Extract the [X, Y] coordinate from the center of the cell holding the provided text.  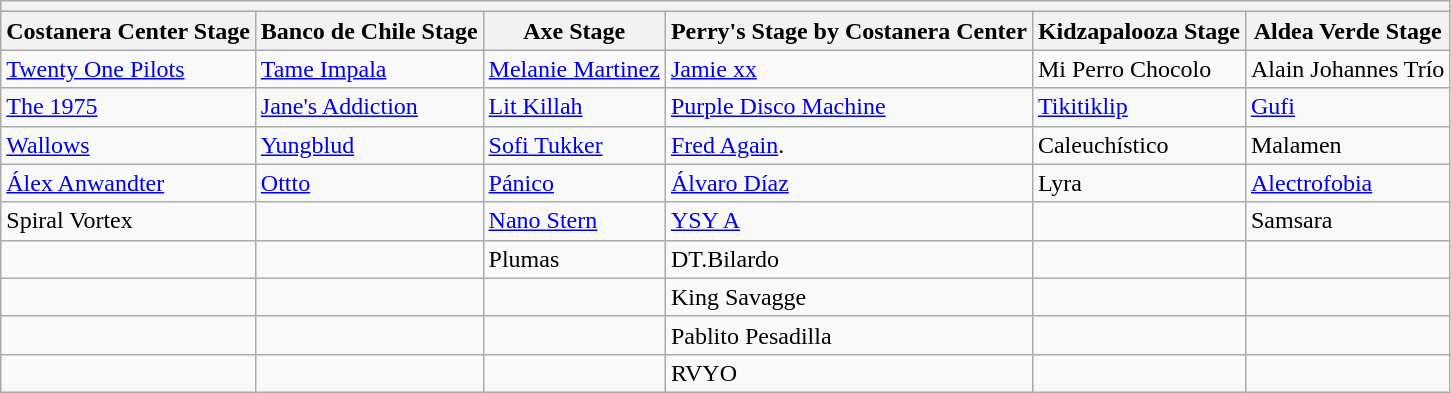
Samsara [1347, 221]
YSY A [848, 221]
Kidzapalooza Stage [1138, 31]
Tikitiklip [1138, 107]
Axe Stage [574, 31]
Melanie Martinez [574, 69]
Pablito Pesadilla [848, 335]
Perry's Stage by Costanera Center [848, 31]
Aldea Verde Stage [1347, 31]
Purple Disco Machine [848, 107]
Pánico [574, 183]
Nano Stern [574, 221]
Lyra [1138, 183]
Spiral Vortex [128, 221]
Malamen [1347, 145]
Lit Killah [574, 107]
RVYO [848, 373]
DT.Bilardo [848, 259]
Gufi [1347, 107]
King Savagge [848, 297]
Ottto [369, 183]
Twenty One Pilots [128, 69]
Tame Impala [369, 69]
Yungblud [369, 145]
Jamie xx [848, 69]
Sofi Tukker [574, 145]
Caleuchístico [1138, 145]
Plumas [574, 259]
Álex Anwandter [128, 183]
Mi Perro Chocolo [1138, 69]
Jane's Addiction [369, 107]
Alain Johannes Trío [1347, 69]
Banco de Chile Stage [369, 31]
Costanera Center Stage [128, 31]
Álvaro Díaz [848, 183]
Alectrofobia [1347, 183]
Wallows [128, 145]
The 1975 [128, 107]
Fred Again. [848, 145]
